Locate the cell with the specified text and output its [x, y] center coordinate. 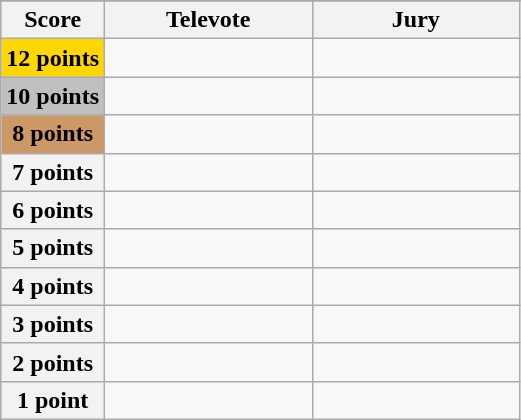
Score [53, 20]
1 point [53, 400]
3 points [53, 324]
10 points [53, 96]
4 points [53, 286]
Jury [416, 20]
8 points [53, 134]
5 points [53, 248]
Televote [209, 20]
7 points [53, 172]
6 points [53, 210]
12 points [53, 58]
2 points [53, 362]
